Output the [x, y] coordinate of the center of the cell containing the given text.  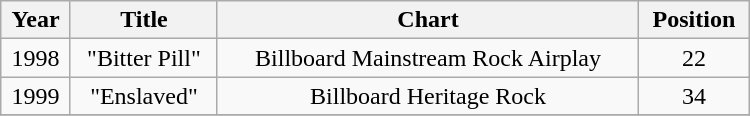
"Enslaved" [144, 96]
1999 [36, 96]
Billboard Mainstream Rock Airplay [428, 58]
Year [36, 20]
Chart [428, 20]
Position [694, 20]
1998 [36, 58]
22 [694, 58]
"Bitter Pill" [144, 58]
34 [694, 96]
Billboard Heritage Rock [428, 96]
Title [144, 20]
